Return the (X, Y) coordinate for the center point of the cell that contains the specified text.  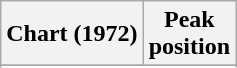
Chart (1972) (72, 34)
Peakposition (189, 34)
